Return the (x, y) coordinate for the center point of the cell that contains the specified text.  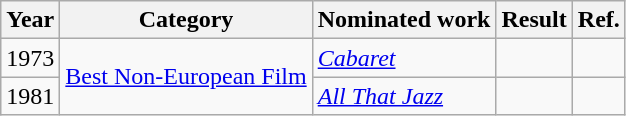
Category (186, 20)
1981 (30, 96)
Best Non-European Film (186, 77)
Result (534, 20)
Nominated work (404, 20)
1973 (30, 58)
Cabaret (404, 58)
Ref. (598, 20)
Year (30, 20)
All That Jazz (404, 96)
